Provide the (x, y) coordinate of the cell's center where the given text is located.  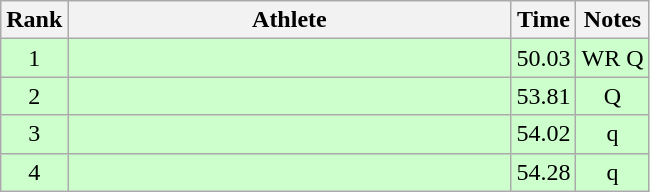
WR Q (612, 58)
54.02 (544, 134)
1 (34, 58)
Notes (612, 20)
Q (612, 96)
Athlete (290, 20)
50.03 (544, 58)
54.28 (544, 172)
2 (34, 96)
3 (34, 134)
53.81 (544, 96)
Time (544, 20)
4 (34, 172)
Rank (34, 20)
